Return the [X, Y] coordinate for the center point of the cell that contains the specified text.  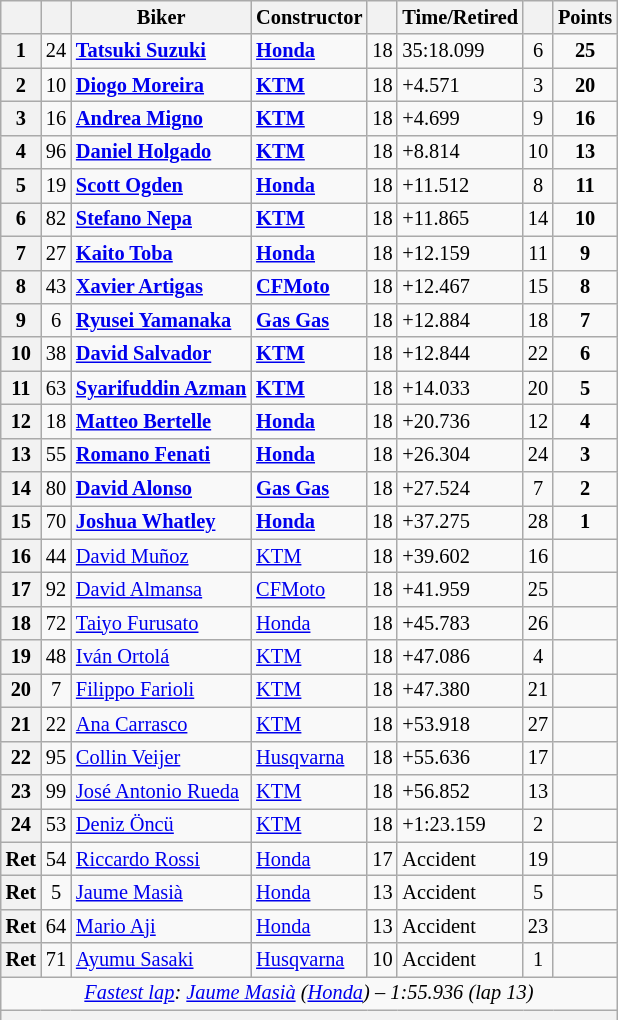
Matteo Bertelle [161, 421]
35:18.099 [460, 51]
+1:23.159 [460, 825]
+26.304 [460, 455]
Constructor [309, 17]
+12.884 [460, 320]
+27.524 [460, 489]
Syarifuddin Azman [161, 388]
Xavier Artigas [161, 287]
82 [56, 219]
David Salvador [161, 354]
+4.699 [460, 118]
Mario Aji [161, 926]
+39.602 [460, 556]
+45.783 [460, 623]
+56.852 [460, 791]
Filippo Farioli [161, 690]
David Muñoz [161, 556]
David Alonso [161, 489]
Andrea Migno [161, 118]
Ryusei Yamanaka [161, 320]
Fastest lap: Jaume Masià (Honda) – 1:55.936 (lap 13) [309, 993]
Diogo Moreira [161, 85]
43 [56, 287]
Scott Ogden [161, 186]
38 [56, 354]
+37.275 [460, 522]
+47.086 [460, 657]
Riccardo Rossi [161, 859]
70 [56, 522]
71 [56, 960]
54 [56, 859]
+8.814 [460, 152]
Jaume Masià [161, 892]
Ana Carrasco [161, 724]
Biker [161, 17]
96 [56, 152]
+4.571 [460, 85]
Taiyo Furusato [161, 623]
+53.918 [460, 724]
Tatsuki Suzuki [161, 51]
Romano Fenati [161, 455]
+12.467 [460, 287]
+14.033 [460, 388]
Collin Veijer [161, 758]
José Antonio Rueda [161, 791]
David Almansa [161, 589]
+12.844 [460, 354]
48 [56, 657]
+47.380 [460, 690]
Deniz Öncü [161, 825]
Stefano Nepa [161, 219]
+12.159 [460, 253]
44 [56, 556]
55 [56, 455]
64 [56, 926]
+11.865 [460, 219]
Kaito Toba [161, 253]
Points [585, 17]
80 [56, 489]
Time/Retired [460, 17]
95 [56, 758]
99 [56, 791]
26 [538, 623]
53 [56, 825]
Ayumu Sasaki [161, 960]
+55.636 [460, 758]
Daniel Holgado [161, 152]
28 [538, 522]
Joshua Whatley [161, 522]
63 [56, 388]
+41.959 [460, 589]
+20.736 [460, 421]
+11.512 [460, 186]
92 [56, 589]
72 [56, 623]
Iván Ortolá [161, 657]
